Detect which cell encompasses the target text, then output its (x, y) center coordinate. 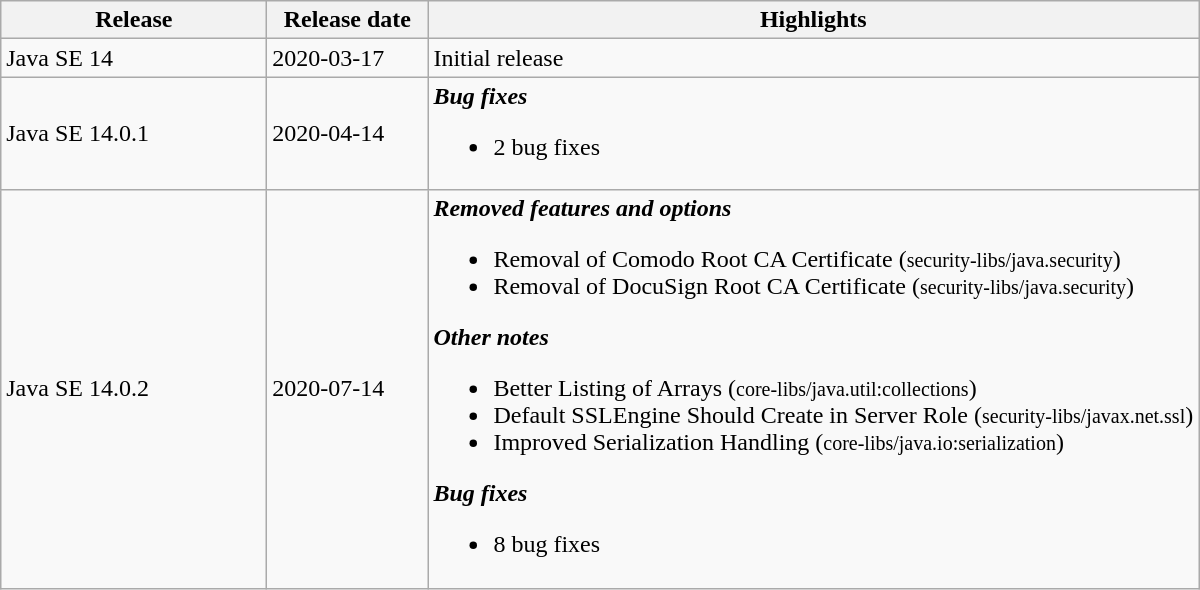
2020-03-17 (348, 58)
Bug fixes2 bug fixes (814, 134)
Highlights (814, 20)
2020-04-14 (348, 134)
Release date (348, 20)
Initial release (814, 58)
Release (134, 20)
2020-07-14 (348, 389)
Java SE 14.0.2 (134, 389)
Java SE 14 (134, 58)
Java SE 14.0.1 (134, 134)
